Find where the given text appears and provide that cell's center as [X, Y] coordinate. 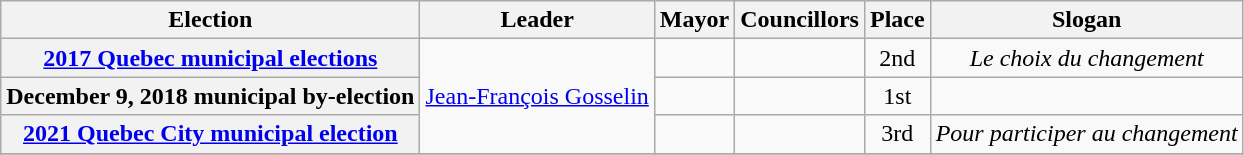
December 9, 2018 municipal by-election [210, 96]
2017 Quebec municipal elections [210, 58]
Jean-François Gosselin [537, 96]
Place [897, 20]
2021 Quebec City municipal election [210, 134]
1st [897, 96]
Le choix du changement [1086, 58]
Pour participer au changement [1086, 134]
Election [210, 20]
Councillors [800, 20]
3rd [897, 134]
Slogan [1086, 20]
Leader [537, 20]
Mayor [694, 20]
2nd [897, 58]
